Detect which cell encompasses the target text, then output its [X, Y] center coordinate. 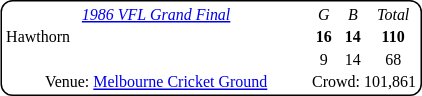
G [324, 14]
Crowd: 101,861 [364, 82]
110 [394, 37]
Venue: Melbourne Cricket Ground [156, 82]
Hawthorn [156, 37]
Total [394, 14]
9 [324, 60]
1986 VFL Grand Final [156, 14]
16 [324, 37]
B [353, 14]
68 [394, 60]
